Capture the cell that displays the provided text and extract its [X, Y] central coordinate. 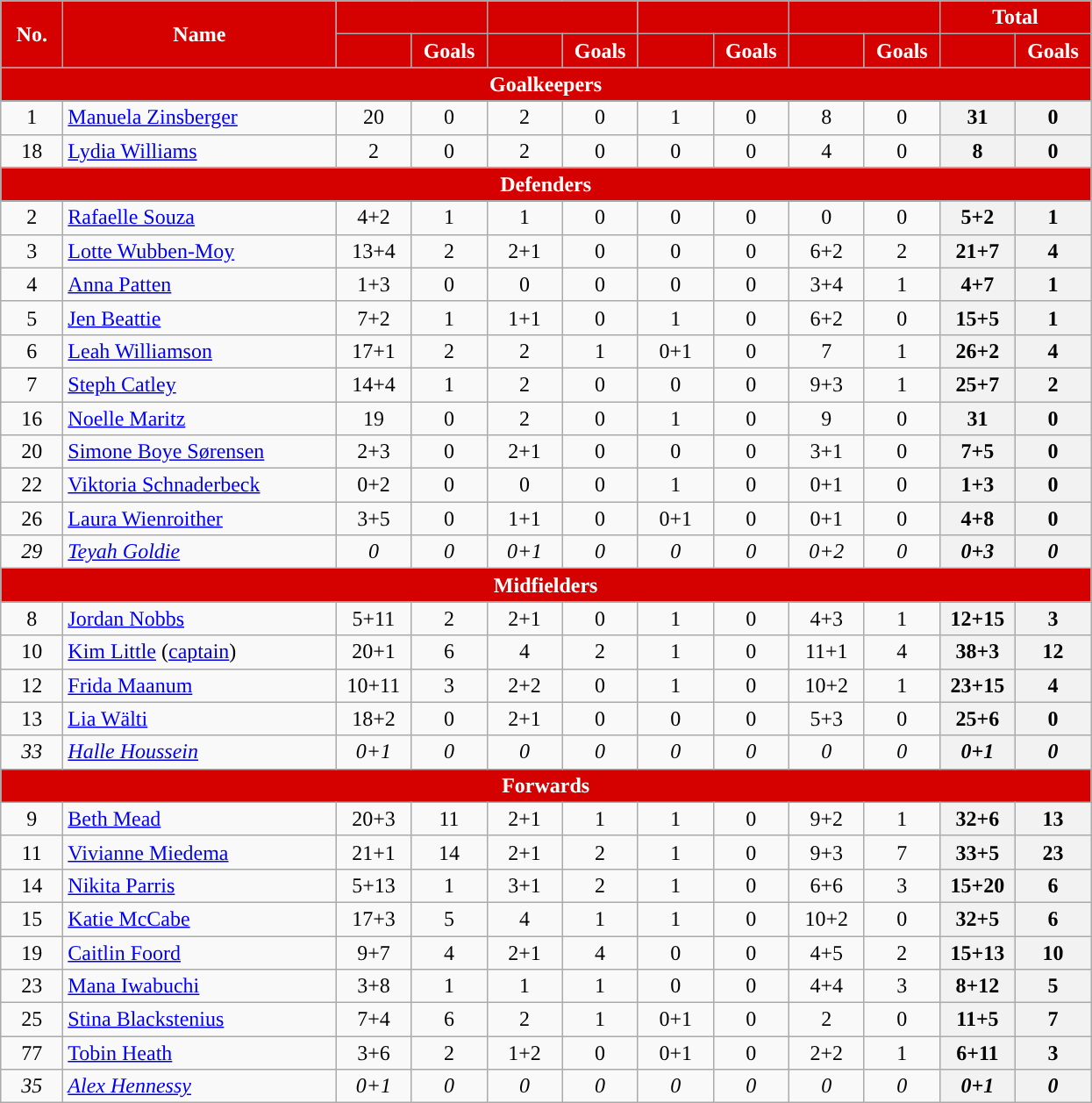
20+1 [374, 652]
9+7 [374, 952]
Lia Wälti [200, 719]
Defenders [546, 184]
26 [32, 519]
18+2 [374, 719]
Anna Patten [200, 284]
17+3 [374, 919]
7+4 [374, 1020]
4+3 [826, 619]
25+7 [977, 384]
Name [200, 34]
Teyah Goldie [200, 552]
Simone Boye Sørensen [200, 452]
Jen Beattie [200, 318]
7+5 [977, 452]
26+2 [977, 351]
6+6 [826, 885]
25 [32, 1020]
21+1 [374, 852]
4+8 [977, 519]
22 [32, 485]
Steph Catley [200, 384]
33+5 [977, 852]
Alex Hennessy [200, 1086]
33 [32, 752]
Noelle Maritz [200, 419]
Katie McCabe [200, 919]
3+4 [826, 284]
15+20 [977, 885]
5+3 [826, 719]
Kim Little (captain) [200, 652]
7+2 [374, 318]
77 [32, 1053]
0+3 [977, 552]
13+4 [374, 251]
1+2 [525, 1053]
Caitlin Foord [200, 952]
5+13 [374, 885]
Goalkeepers [546, 84]
6+11 [977, 1053]
Tobin Heath [200, 1053]
10+11 [374, 685]
17+1 [374, 351]
Stina Blackstenius [200, 1020]
Mana Iwabuchi [200, 986]
5+11 [374, 619]
8+12 [977, 986]
4+5 [826, 952]
Halle Houssein [200, 752]
No. [32, 34]
16 [32, 419]
35 [32, 1086]
Rafaelle Souza [200, 218]
Midfielders [546, 585]
18 [32, 151]
Nikita Parris [200, 885]
Lydia Williams [200, 151]
4+4 [826, 986]
Jordan Nobbs [200, 619]
25+6 [977, 719]
38+3 [977, 652]
11+1 [826, 652]
14+4 [374, 384]
5+2 [977, 218]
Forwards [546, 785]
32+5 [977, 919]
15+5 [977, 318]
2+3 [374, 452]
20+3 [374, 819]
Laura Wienroither [200, 519]
3+8 [374, 986]
23+15 [977, 685]
32+6 [977, 819]
12+15 [977, 619]
Manuela Zinsberger [200, 118]
3+6 [374, 1053]
3+5 [374, 519]
15 [32, 919]
Beth Mead [200, 819]
4+7 [977, 284]
Lotte Wubben-Moy [200, 251]
9+2 [826, 819]
Vivianne Miedema [200, 852]
15+13 [977, 952]
Total [1015, 18]
4+2 [374, 218]
11+5 [977, 1020]
Leah Williamson [200, 351]
21+7 [977, 251]
Frida Maanum [200, 685]
29 [32, 552]
Viktoria Schnaderbeck [200, 485]
